Locate the cell with the specified text and output its (x, y) center coordinate. 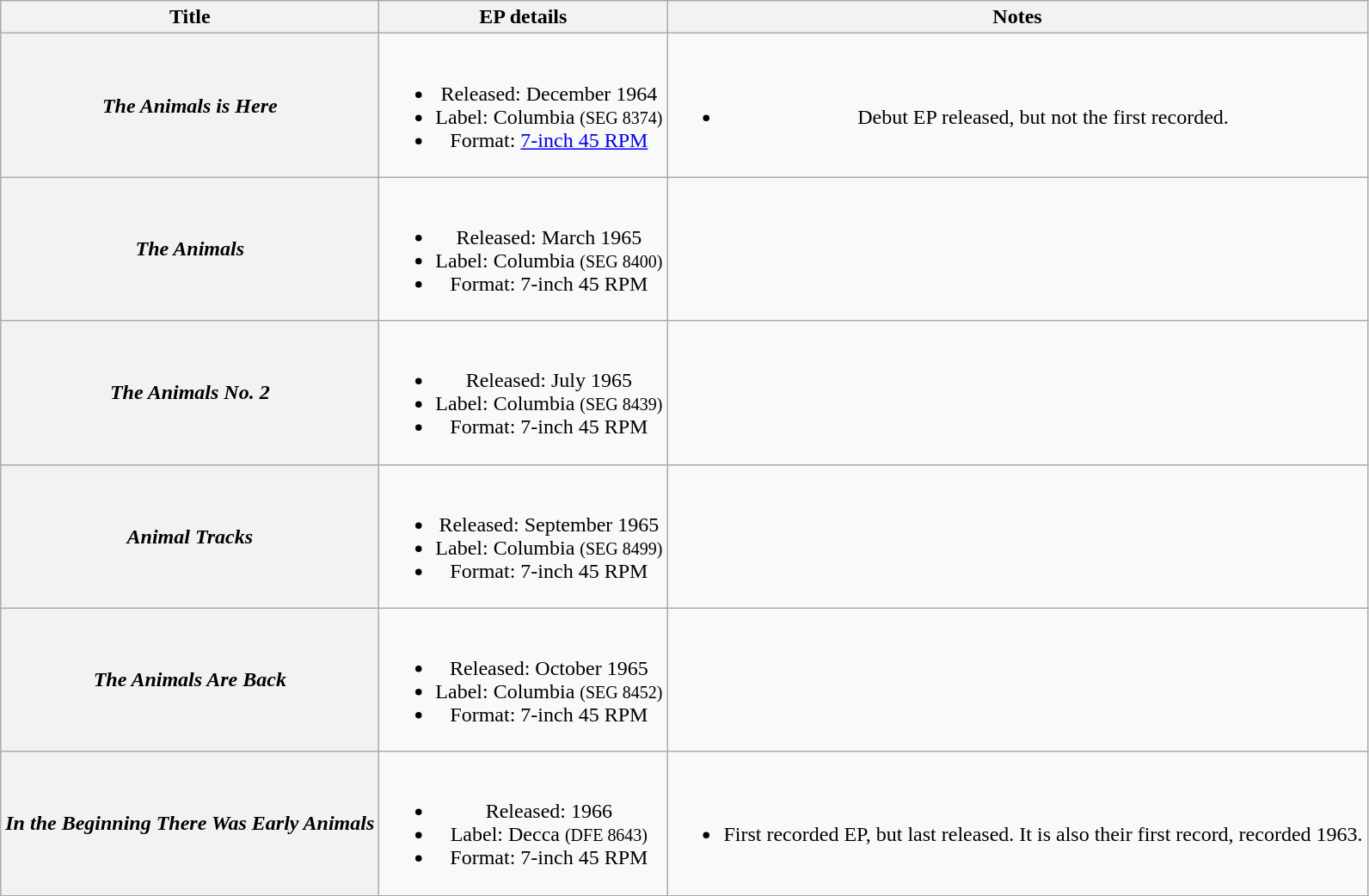
Released: 1966Label: Decca (DFE 8643)Format: 7-inch 45 RPM (523, 824)
In the Beginning There Was Early Animals (190, 824)
The Animals No. 2 (190, 392)
Released: September 1965Label: Columbia (SEG 8499)Format: 7-inch 45 RPM (523, 537)
Title (190, 17)
Animal Tracks (190, 537)
The Animals Are Back (190, 679)
EP details (523, 17)
The Animals (190, 249)
First recorded EP, but last released. It is also their first record, recorded 1963. (1017, 824)
Released: December 1964Label: Columbia (SEG 8374)Format: 7-inch 45 RPM (523, 105)
Released: March 1965Label: Columbia (SEG 8400)Format: 7-inch 45 RPM (523, 249)
The Animals is Here (190, 105)
Released: October 1965Label: Columbia (SEG 8452)Format: 7-inch 45 RPM (523, 679)
Debut EP released, but not the first recorded. (1017, 105)
Notes (1017, 17)
Released: July 1965Label: Columbia (SEG 8439)Format: 7-inch 45 RPM (523, 392)
